For the text-containing cell, return its midpoint in [X, Y] coordinate format. 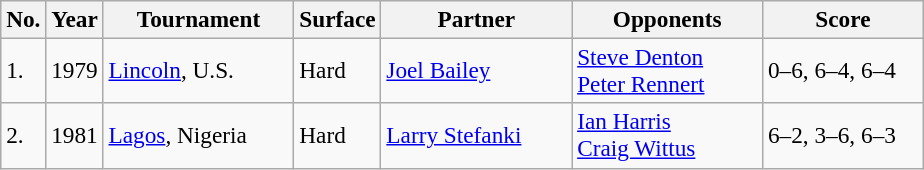
Larry Stefanki [476, 136]
Lagos, Nigeria [198, 136]
1979 [74, 70]
Tournament [198, 19]
Ian Harris Craig Wittus [668, 136]
Year [74, 19]
Partner [476, 19]
1981 [74, 136]
0–6, 6–4, 6–4 [844, 70]
Surface [338, 19]
Opponents [668, 19]
2. [24, 136]
Lincoln, U.S. [198, 70]
No. [24, 19]
1. [24, 70]
6–2, 3–6, 6–3 [844, 136]
Joel Bailey [476, 70]
Steve Denton Peter Rennert [668, 70]
Score [844, 19]
